Pinpoint the cell where the given text exists, returning its [X, Y] midpoint coordinate. 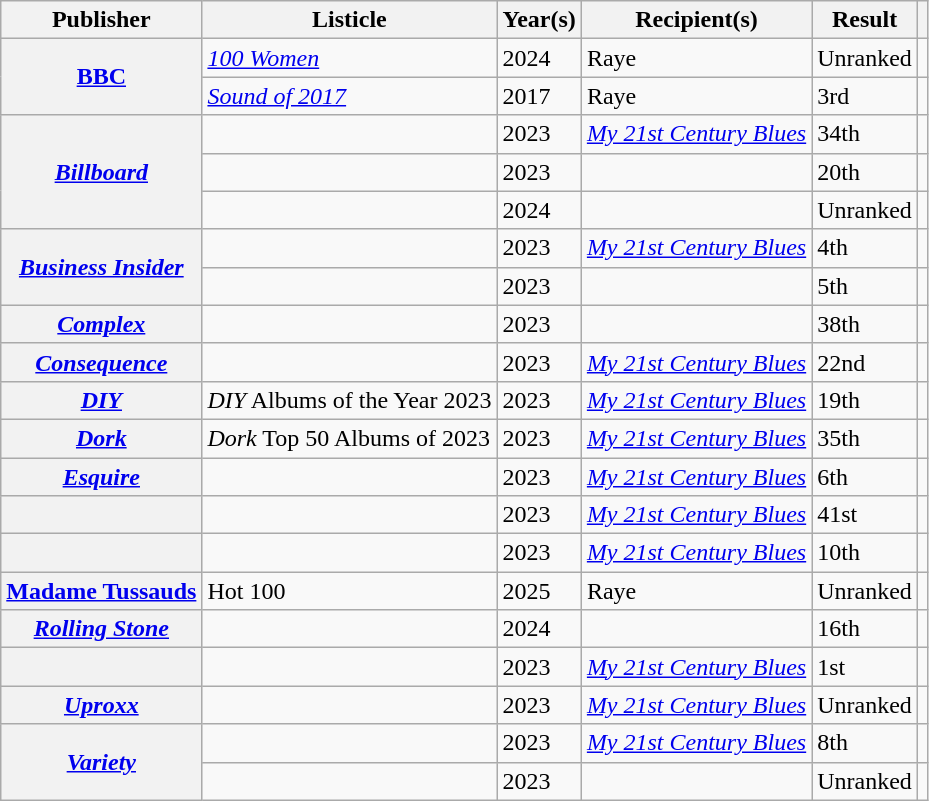
16th [865, 629]
10th [865, 553]
34th [865, 134]
Madame Tussauds [102, 591]
Year(s) [539, 20]
Esquire [102, 477]
1st [865, 667]
Variety [102, 762]
Hot 100 [350, 591]
Publisher [102, 20]
Result [865, 20]
19th [865, 400]
Uproxx [102, 705]
35th [865, 438]
20th [865, 172]
Business Insider [102, 267]
38th [865, 324]
Sound of 2017 [350, 96]
Complex [102, 324]
Consequence [102, 362]
Recipient(s) [696, 20]
2017 [539, 96]
Listicle [350, 20]
Dork Top 50 Albums of 2023 [350, 438]
DIY Albums of the Year 2023 [350, 400]
22nd [865, 362]
8th [865, 743]
DIY [102, 400]
4th [865, 248]
41st [865, 515]
Dork [102, 438]
Rolling Stone [102, 629]
Billboard [102, 172]
2025 [539, 591]
6th [865, 477]
BBC [102, 77]
5th [865, 286]
100 Women [350, 58]
3rd [865, 96]
